Identify which cell holds the provided text, then report its [X, Y] central coordinate. 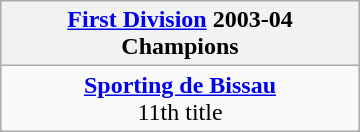
Sporting de Bissau11th title [180, 98]
First Division 2003-04Champions [180, 34]
